Pinpoint the cell where the given text exists, returning its [X, Y] midpoint coordinate. 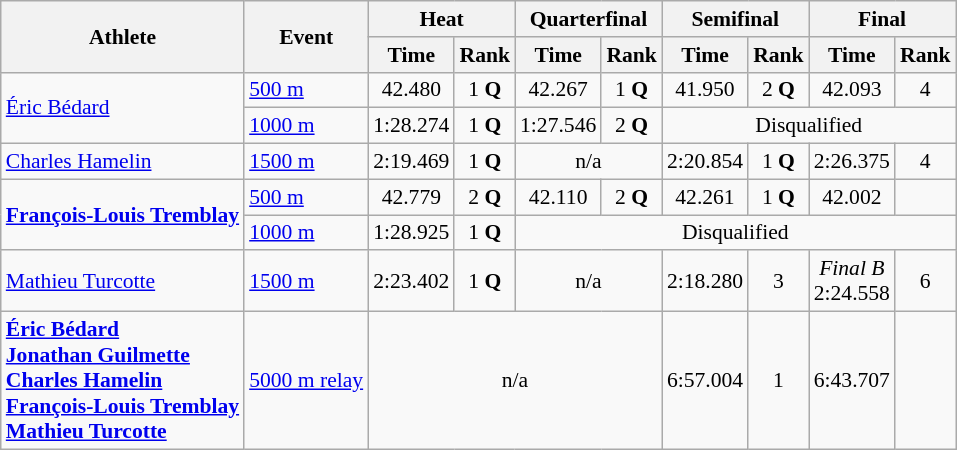
2:23.402 [411, 282]
Final B 2:24.558 [852, 282]
6 [926, 282]
Event [306, 36]
3 [778, 282]
Final [882, 19]
5000 m relay [306, 381]
François-Louis Tremblay [122, 214]
42.267 [558, 90]
Athlete [122, 36]
Mathieu Turcotte [122, 282]
42.261 [705, 197]
6:57.004 [705, 381]
6:43.707 [852, 381]
2:26.375 [852, 162]
2:20.854 [705, 162]
1 [778, 381]
Éric Bédard [122, 108]
1:28.274 [411, 126]
41.950 [705, 90]
Charles Hamelin [122, 162]
Éric BédardJonathan GuilmetteCharles HamelinFrançois-Louis TremblayMathieu Turcotte [122, 381]
Heat [442, 19]
2:18.280 [705, 282]
42.779 [411, 197]
Semifinal [736, 19]
42.110 [558, 197]
Quarterfinal [588, 19]
2:19.469 [411, 162]
42.002 [852, 197]
42.480 [411, 90]
42.093 [852, 90]
1:27.546 [558, 126]
1:28.925 [411, 233]
